Return (x, y) of the center of cell containing provided text 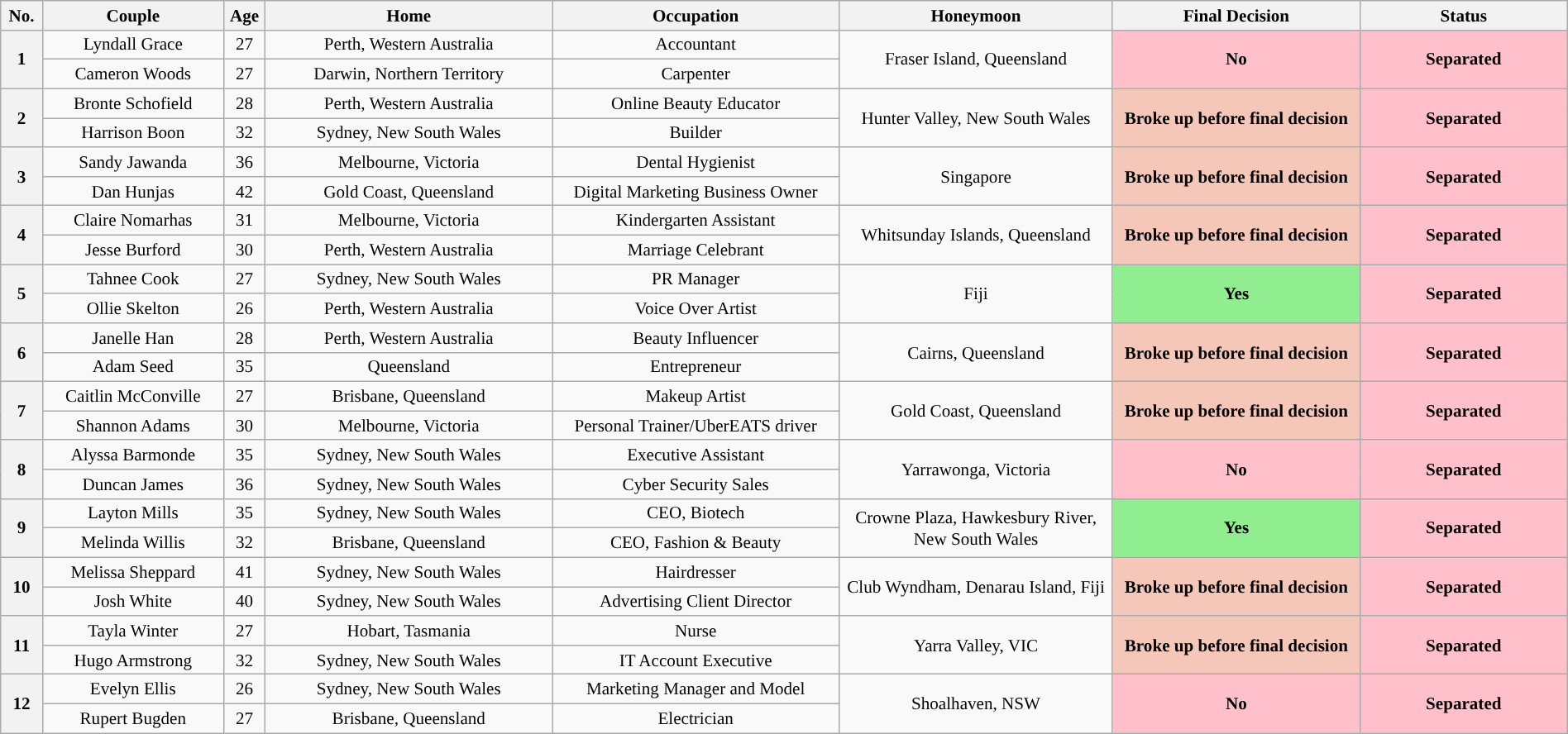
IT Account Executive (696, 660)
Sandy Jawanda (132, 162)
Darwin, Northern Territory (409, 74)
41 (245, 572)
Hugo Armstrong (132, 660)
Harrison Boon (132, 132)
Cairns, Queensland (976, 352)
40 (245, 602)
Singapore (976, 177)
Cameron Woods (132, 74)
10 (22, 587)
Accountant (696, 45)
CEO, Fashion & Beauty (696, 542)
Shoalhaven, NSW (976, 704)
5 (22, 294)
Personal Trainer/UberEATS driver (696, 425)
Occupation (696, 15)
PR Manager (696, 279)
Cyber Security Sales (696, 484)
Status (1464, 15)
Hairdresser (696, 572)
Melissa Sheppard (132, 572)
3 (22, 177)
Fraser Island, Queensland (976, 60)
4 (22, 235)
Janelle Han (132, 337)
42 (245, 190)
Digital Marketing Business Owner (696, 190)
12 (22, 704)
Rupert Bugden (132, 717)
Kindergarten Assistant (696, 220)
1 (22, 60)
Adam Seed (132, 367)
Executive Assistant (696, 455)
Melinda Willis (132, 542)
Claire Nomarhas (132, 220)
Dan Hunjas (132, 190)
Honeymoon (976, 15)
9 (22, 527)
Age (245, 15)
Electrician (696, 717)
Makeup Artist (696, 397)
Ollie Skelton (132, 307)
Online Beauty Educator (696, 102)
Club Wyndham, Denarau Island, Fiji (976, 587)
31 (245, 220)
Tahnee Cook (132, 279)
Whitsunday Islands, Queensland (976, 235)
Tayla Winter (132, 630)
Final Decision (1236, 15)
6 (22, 352)
Marketing Manager and Model (696, 689)
Hunter Valley, New South Wales (976, 117)
Duncan James (132, 484)
Couple (132, 15)
Voice Over Artist (696, 307)
2 (22, 117)
8 (22, 469)
Layton Mills (132, 512)
Beauty Influencer (696, 337)
Jesse Burford (132, 250)
Dental Hygienist (696, 162)
Advertising Client Director (696, 602)
Marriage Celebrant (696, 250)
Yarrawonga, Victoria (976, 469)
Hobart, Tasmania (409, 630)
Caitlin McConville (132, 397)
Home (409, 15)
7 (22, 412)
Crowne Plaza, Hawkesbury River, New South Wales (976, 527)
Evelyn Ellis (132, 689)
Shannon Adams (132, 425)
Josh White (132, 602)
CEO, Biotech (696, 512)
Fiji (976, 294)
Nurse (696, 630)
Builder (696, 132)
Entrepreneur (696, 367)
11 (22, 645)
Bronte Schofield (132, 102)
Carpenter (696, 74)
Queensland (409, 367)
Lyndall Grace (132, 45)
Yarra Valley, VIC (976, 645)
No. (22, 15)
Alyssa Barmonde (132, 455)
